Find where the given text appears and provide that cell's center as [X, Y] coordinate. 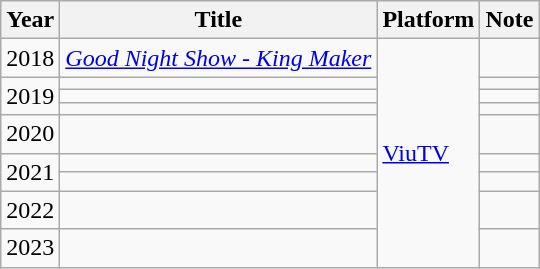
Year [30, 20]
2018 [30, 58]
2019 [30, 96]
Title [218, 20]
2021 [30, 172]
Note [510, 20]
2020 [30, 134]
2023 [30, 248]
ViuTV [428, 153]
Good Night Show - King Maker [218, 58]
2022 [30, 210]
Platform [428, 20]
